Locate the cell with the specified text and output its [X, Y] center coordinate. 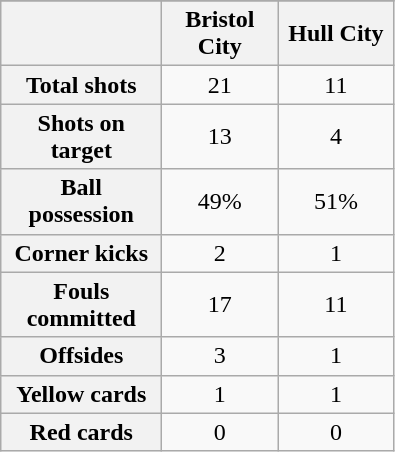
4 [336, 136]
17 [220, 304]
Ball possession [82, 202]
Corner kicks [82, 253]
2 [220, 253]
Total shots [82, 85]
Offsides [82, 356]
13 [220, 136]
Yellow cards [82, 394]
Hull City [336, 34]
21 [220, 85]
Shots on target [82, 136]
Fouls committed [82, 304]
Red cards [82, 432]
Bristol City [220, 34]
51% [336, 202]
3 [220, 356]
49% [220, 202]
